Capture the cell that displays the provided text and extract its (x, y) central coordinate. 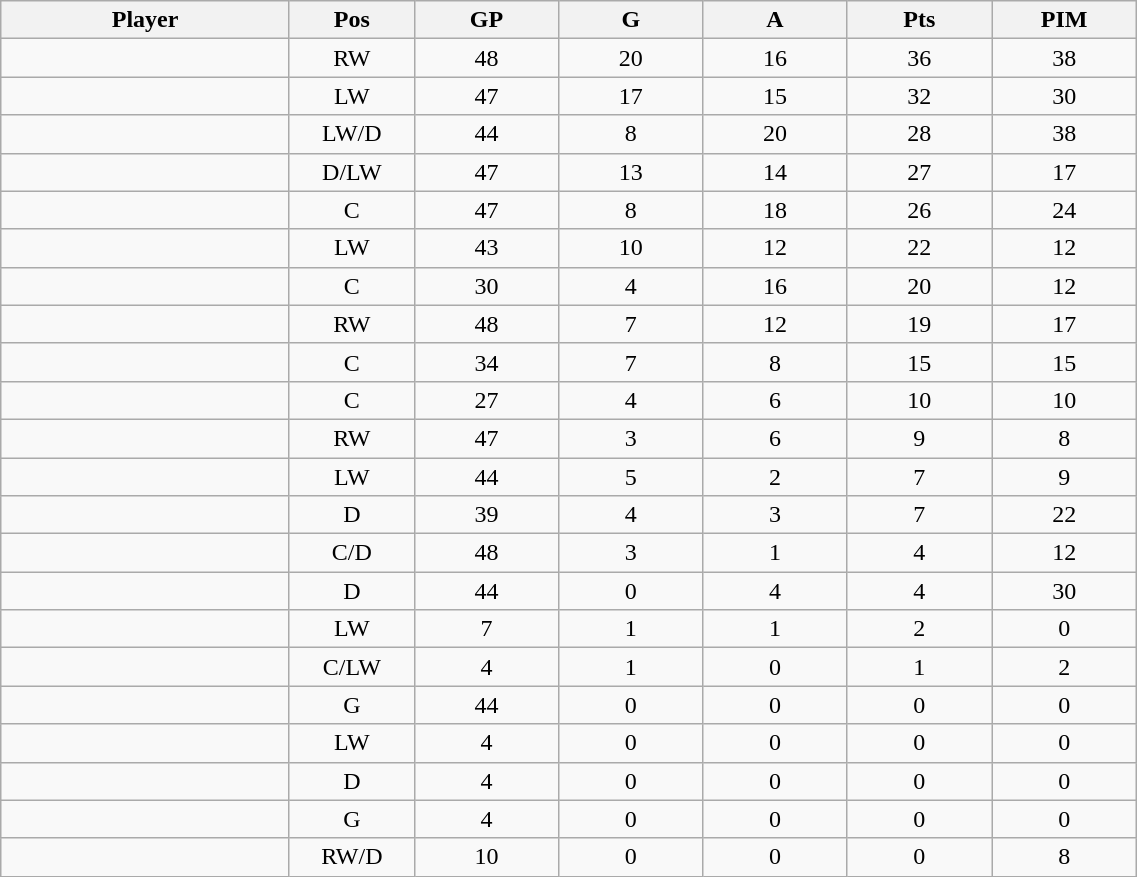
13 (631, 172)
GP (486, 20)
14 (775, 172)
D/LW (352, 172)
5 (631, 477)
19 (919, 324)
28 (919, 134)
26 (919, 210)
C/D (352, 553)
18 (775, 210)
34 (486, 362)
LW/D (352, 134)
RW/D (352, 857)
39 (486, 515)
43 (486, 248)
Player (146, 20)
24 (1064, 210)
PIM (1064, 20)
Pts (919, 20)
C/LW (352, 667)
36 (919, 58)
32 (919, 96)
Pos (352, 20)
A (775, 20)
